Output the (x, y) coordinate of the center of the cell containing the given text.  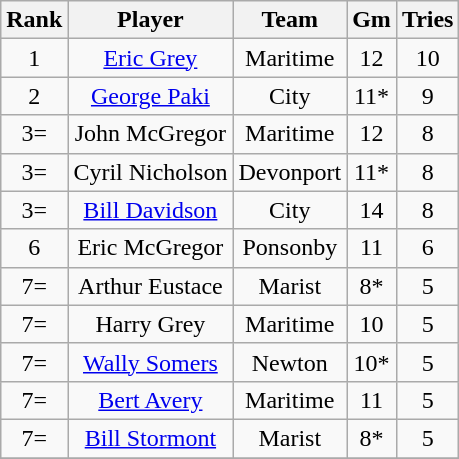
Bill Stormont (150, 438)
Cyril Nicholson (150, 172)
John McGregor (150, 134)
Eric Grey (150, 58)
Tries (428, 20)
9 (428, 96)
Eric McGregor (150, 248)
George Paki (150, 96)
Newton (290, 362)
2 (34, 96)
Arthur Eustace (150, 286)
1 (34, 58)
Harry Grey (150, 324)
Team (290, 20)
10* (372, 362)
Rank (34, 20)
Bert Avery (150, 400)
14 (372, 210)
Player (150, 20)
Wally Somers (150, 362)
Bill Davidson (150, 210)
Gm (372, 20)
Ponsonby (290, 248)
Devonport (290, 172)
